Capture the cell that displays the provided text and extract its [x, y] central coordinate. 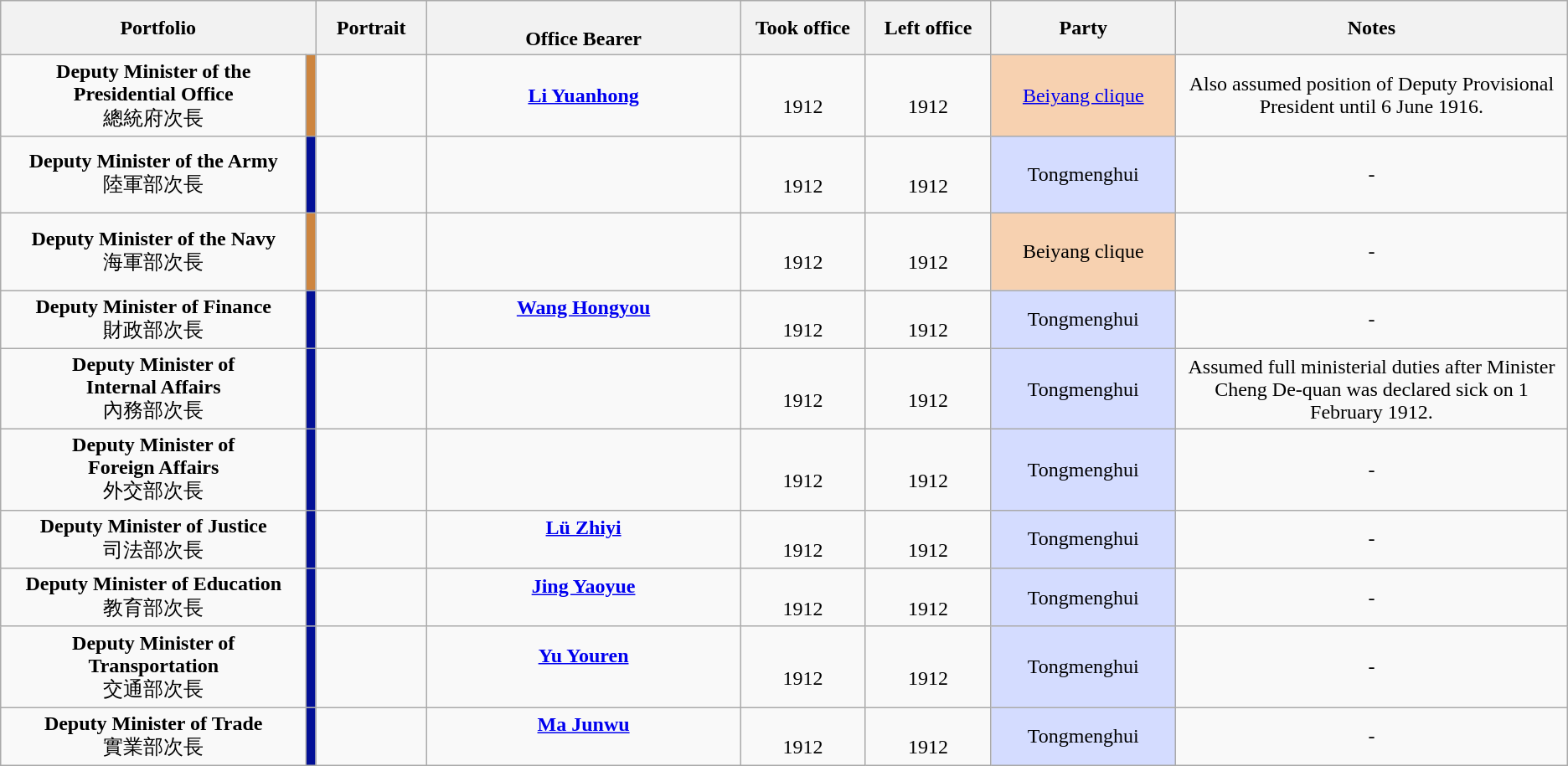
Wang Hongyou [584, 319]
Deputy Minister of Finance財政部次長 [154, 319]
Also assumed position of Deputy Provisional President until 6 June 1916. [1372, 95]
Assumed full ministerial duties after Minister Cheng De-quan was declared sick on 1 February 1912. [1372, 388]
Deputy Minister of Justice司法部次長 [154, 539]
Deputy Minister of Education教育部次長 [154, 598]
Jing Yaoyue [584, 598]
Yu Youren [584, 666]
Deputy Minister of Trade實業部次長 [154, 737]
Party [1084, 28]
Portfolio [158, 28]
Notes [1372, 28]
Deputy Minister of Transportation交通部次長 [154, 666]
Deputy Minister ofInternal Affairs內務部次長 [154, 388]
Left office [928, 28]
Ma Junwu [584, 737]
Lü Zhiyi [584, 539]
Office Bearer [584, 28]
Deputy Minister of the Army陸軍部次長 [154, 174]
Took office [803, 28]
Portrait [372, 28]
Deputy Minister of the Navy海軍部次長 [154, 251]
Deputy Minister ofForeign Affairs外交部次長 [154, 470]
Deputy Minister of the Presidential Office總統府次長 [154, 95]
Li Yuanhong [584, 95]
